For the text-containing cell, return its midpoint in [x, y] coordinate format. 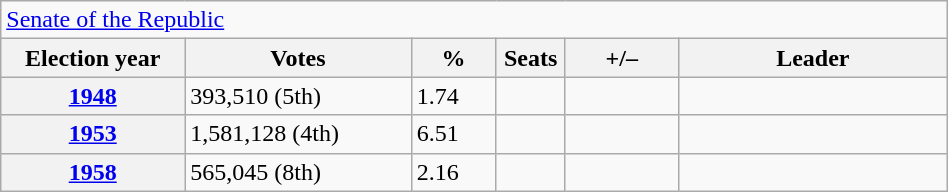
1953 [93, 134]
% [454, 58]
6.51 [454, 134]
Votes [298, 58]
1958 [93, 172]
Seats [530, 58]
565,045 (8th) [298, 172]
Leader [812, 58]
+/– [622, 58]
2.16 [454, 172]
1.74 [454, 96]
1948 [93, 96]
Election year [93, 58]
393,510 (5th) [298, 96]
Senate of the Republic [474, 20]
1,581,128 (4th) [298, 134]
